Return [x, y] of the center of cell containing provided text 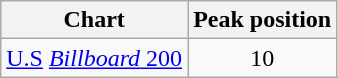
10 [262, 58]
U.S Billboard 200 [94, 58]
Chart [94, 20]
Peak position [262, 20]
